Return the (X, Y) coordinate for the center point of the cell that contains the specified text.  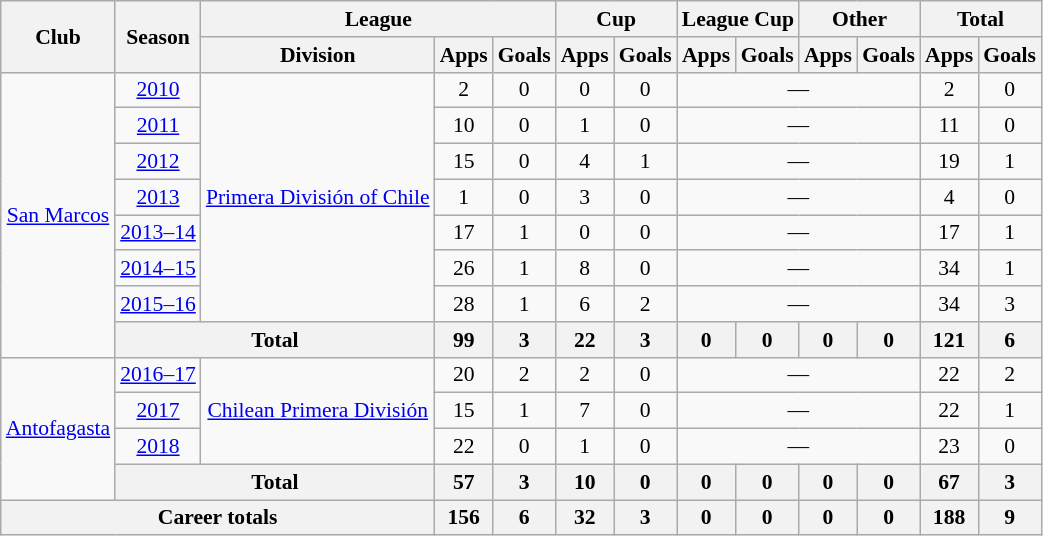
57 (464, 482)
32 (585, 518)
26 (464, 269)
2014–15 (158, 269)
Season (158, 36)
11 (949, 126)
2017 (158, 411)
Career totals (218, 518)
Other (860, 19)
Division (318, 55)
121 (949, 340)
Cup (616, 19)
8 (585, 269)
99 (464, 340)
2015–16 (158, 304)
2013–14 (158, 233)
Club (58, 36)
9 (1010, 518)
San Marcos (58, 214)
Chilean Primera División (318, 410)
Antofagasta (58, 428)
2018 (158, 447)
Primera División of Chile (318, 196)
67 (949, 482)
League (378, 19)
2016–17 (158, 375)
2011 (158, 126)
2013 (158, 197)
188 (949, 518)
League Cup (738, 19)
156 (464, 518)
28 (464, 304)
2010 (158, 90)
23 (949, 447)
7 (585, 411)
20 (464, 375)
19 (949, 162)
2012 (158, 162)
